Identify which cell holds the provided text, then report its (X, Y) central coordinate. 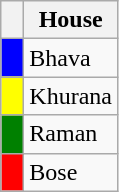
Bose (71, 172)
Raman (71, 134)
Khurana (71, 96)
House (71, 20)
Bhava (71, 58)
